Locate the cell with the specified text and output its [x, y] center coordinate. 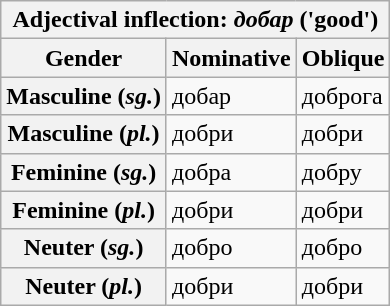
Adjectival inflection: добар ('good') [196, 20]
Gender [84, 58]
Masculine (sg.) [84, 96]
добар [231, 96]
Masculine (pl.) [84, 134]
добру [343, 172]
Nominative [231, 58]
Feminine (sg.) [84, 172]
добра [231, 172]
доброга [343, 96]
Neuter (pl.) [84, 286]
Oblique [343, 58]
Feminine (pl.) [84, 210]
Neuter (sg.) [84, 248]
